From the cell containing the given text, extract its center point as [X, Y] coordinate. 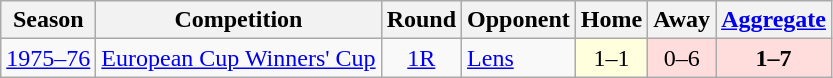
1R [421, 58]
Aggregate [774, 20]
Round [421, 20]
Season [48, 20]
Away [682, 20]
Lens [519, 58]
Opponent [519, 20]
1975–76 [48, 58]
Home [611, 20]
1–1 [611, 58]
European Cup Winners' Cup [238, 58]
Competition [238, 20]
1–7 [774, 58]
0–6 [682, 58]
